Extract the (X, Y) coordinate from the center of the cell holding the provided text.  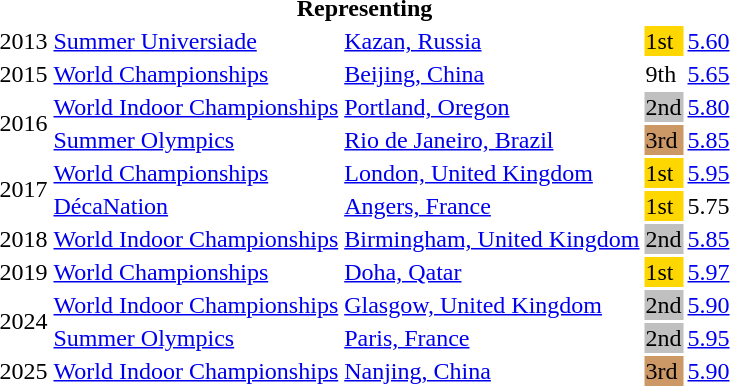
Rio de Janeiro, Brazil (492, 140)
Summer Universiade (196, 41)
9th (664, 74)
London, United Kingdom (492, 173)
DécaNation (196, 206)
Glasgow, United Kingdom (492, 305)
Doha, Qatar (492, 272)
Beijing, China (492, 74)
Portland, Oregon (492, 107)
Angers, France (492, 206)
Birmingham, United Kingdom (492, 239)
Paris, France (492, 338)
Nanjing, China (492, 371)
Kazan, Russia (492, 41)
